Identify which cell holds the provided text, then report its (x, y) central coordinate. 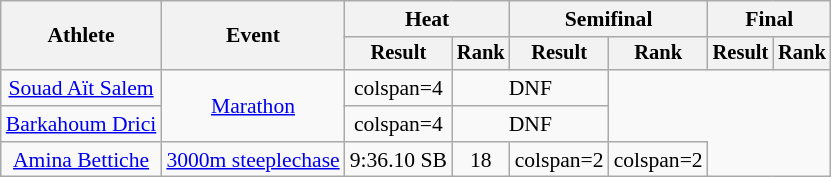
Souad Aït Salem (82, 88)
Final (770, 19)
Marathon (252, 106)
Event (252, 36)
Semifinal (609, 19)
Barkahoum Drici (82, 124)
Athlete (82, 36)
Heat (428, 19)
